Identify which cell holds the provided text, then report its (x, y) central coordinate. 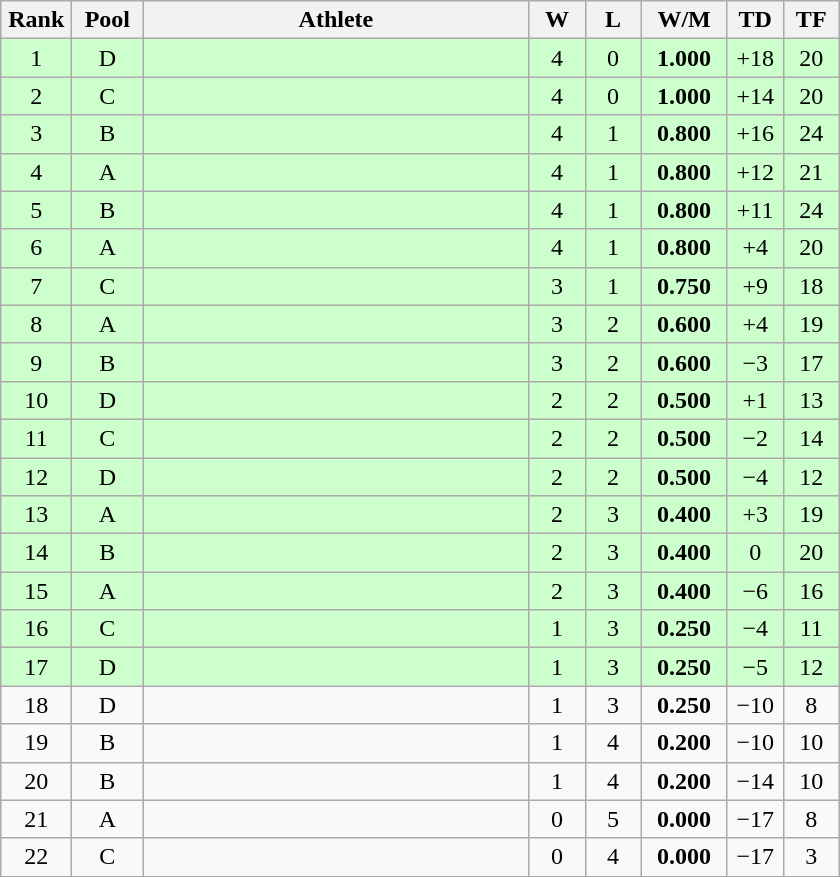
TD (755, 20)
−6 (755, 591)
+18 (755, 58)
+11 (755, 210)
W (557, 20)
−3 (755, 362)
+12 (755, 172)
+1 (755, 400)
−5 (755, 667)
Pool (108, 20)
7 (36, 286)
−2 (755, 438)
0.750 (684, 286)
6 (36, 248)
22 (36, 857)
TF (811, 20)
9 (36, 362)
+14 (755, 96)
−14 (755, 781)
Athlete (336, 20)
W/M (684, 20)
+16 (755, 134)
+3 (755, 515)
+9 (755, 286)
15 (36, 591)
L (613, 20)
Rank (36, 20)
